Return [x, y] of the center of cell containing provided text 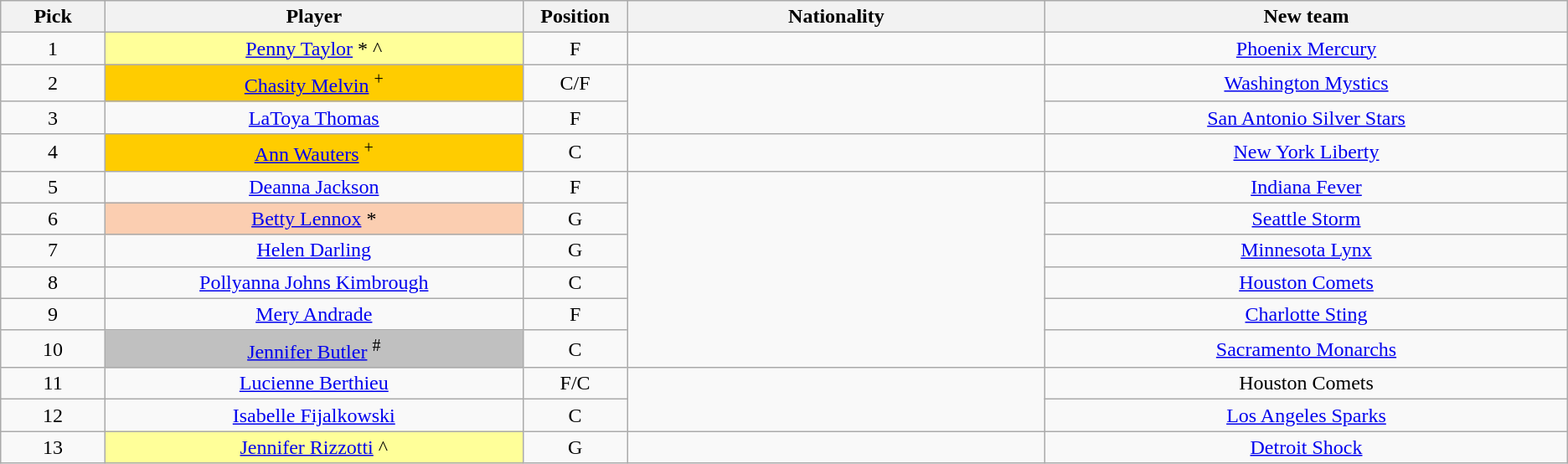
F/C [575, 384]
Deanna Jackson [313, 187]
Sacramento Monarchs [1307, 348]
1 [54, 49]
Jennifer Butler # [313, 348]
4 [54, 152]
Isabelle Fijalkowski [313, 415]
New York Liberty [1307, 152]
Betty Lennox * [313, 219]
Mery Andrade [313, 314]
Charlotte Sting [1307, 314]
Helen Darling [313, 250]
Player [313, 17]
10 [54, 348]
13 [54, 447]
Los Angeles Sparks [1307, 415]
2 [54, 84]
Phoenix Mercury [1307, 49]
Jennifer Rizzotti ^ [313, 447]
12 [54, 415]
Penny Taylor * ^ [313, 49]
Position [575, 17]
LaToya Thomas [313, 117]
Nationality [836, 17]
Ann Wauters + [313, 152]
Lucienne Berthieu [313, 384]
9 [54, 314]
Washington Mystics [1307, 84]
Detroit Shock [1307, 447]
5 [54, 187]
7 [54, 250]
Seattle Storm [1307, 219]
Indiana Fever [1307, 187]
3 [54, 117]
New team [1307, 17]
C/F [575, 84]
6 [54, 219]
Minnesota Lynx [1307, 250]
8 [54, 282]
Pick [54, 17]
San Antonio Silver Stars [1307, 117]
Pollyanna Johns Kimbrough [313, 282]
Chasity Melvin + [313, 84]
11 [54, 384]
